Output the [x, y] coordinate of the center of the cell containing the given text.  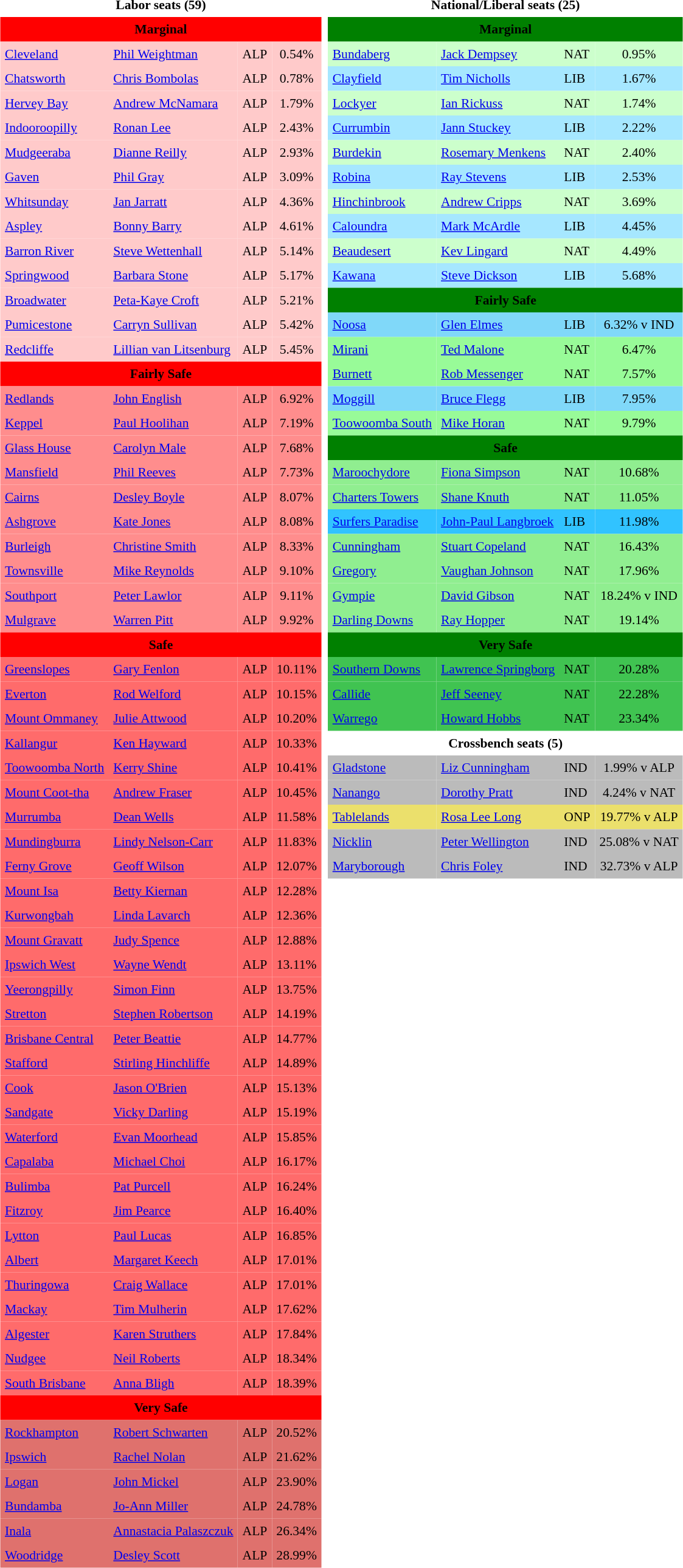
9.10% [297, 571]
Rosemary Menkens [498, 152]
Maryborough [382, 866]
Desley Scott [173, 1555]
Mount Isa [54, 890]
Hervey Bay [54, 103]
17.96% [639, 571]
5.17% [297, 275]
Gympie [382, 595]
18.39% [297, 1383]
Redlands [54, 398]
9.92% [297, 620]
2.43% [297, 128]
Jeff Seeney [498, 693]
5.21% [297, 300]
Howard Hobbs [498, 718]
19.77% v ALP [639, 817]
Waterford [54, 1136]
22.28% [639, 693]
Aspley [54, 226]
28.99% [297, 1555]
Lawrence Springborg [498, 669]
Mount Gravatt [54, 940]
Brisbane Central [54, 1038]
Jo-Ann Miller [173, 1506]
2.40% [639, 152]
Redcliffe [54, 349]
Glass House [54, 447]
12.88% [297, 940]
Desley Boyle [173, 497]
0.78% [297, 78]
Algester [54, 1333]
Kate Jones [173, 521]
21.62% [297, 1457]
Pat Purcell [173, 1186]
10.45% [297, 792]
Paul Hoolihan [173, 423]
Wayne Wendt [173, 965]
South Brisbane [54, 1383]
Lillian van Litsenburg [173, 349]
Steve Wettenhall [173, 250]
Barron River [54, 250]
Mount Ommaney [54, 718]
9.11% [297, 595]
Noosa [382, 325]
12.36% [297, 915]
4.61% [297, 226]
5.42% [297, 325]
Ted Malone [498, 349]
11.05% [639, 497]
Kallangur [54, 743]
Neil Roberts [173, 1358]
Warrego [382, 718]
13.75% [297, 989]
Paul Lucas [173, 1235]
Julie Attwood [173, 718]
Pumicestone [54, 325]
1.67% [639, 78]
23.34% [639, 718]
Annastacia Palaszczuk [173, 1530]
Darling Downs [382, 620]
Carolyn Male [173, 447]
Indooroopilly [54, 128]
32.73% v ALP [639, 866]
Kawana [382, 275]
Chris Bombolas [173, 78]
20.28% [639, 669]
17.62% [297, 1309]
8.33% [297, 546]
Bruce Flegg [498, 398]
Peter Lawlor [173, 595]
20.52% [297, 1432]
David Gibson [498, 595]
0.95% [639, 53]
Fitzroy [54, 1211]
Peter Beattie [173, 1038]
Bundamba [54, 1506]
11.83% [297, 841]
Thuringowa [54, 1284]
Capalaba [54, 1161]
Gladstone [382, 768]
Dean Wells [173, 817]
Peta-Kaye Croft [173, 300]
10.11% [297, 669]
Mundingburra [54, 841]
1.79% [297, 103]
Karen Struthers [173, 1333]
Tablelands [382, 817]
10.15% [297, 693]
26.34% [297, 1530]
11.98% [639, 521]
Robina [382, 177]
Mackay [54, 1309]
Lindy Nelson-Carr [173, 841]
10.20% [297, 718]
12.28% [297, 890]
Burdekin [382, 152]
8.08% [297, 521]
Southern Downs [382, 669]
16.40% [297, 1211]
Logan [54, 1481]
Mirani [382, 349]
10.33% [297, 743]
Rod Welford [173, 693]
Keppel [54, 423]
Townsville [54, 571]
Moggill [382, 398]
24.78% [297, 1506]
Kerry Shine [173, 768]
Barbara Stone [173, 275]
Woodridge [54, 1555]
Stafford [54, 1063]
John Mickel [173, 1481]
Peter Wellington [498, 841]
18.24% v IND [639, 595]
Mudgeeraba [54, 152]
Cairns [54, 497]
15.85% [297, 1136]
Ashgrove [54, 521]
Cook [54, 1087]
Fiona Simpson [498, 472]
4.24% v NAT [639, 792]
Kurwongbah [54, 915]
Evan Moorhead [173, 1136]
Chris Foley [498, 866]
16.17% [297, 1161]
Robert Schwarten [173, 1432]
Broadwater [54, 300]
18.34% [297, 1358]
15.13% [297, 1087]
5.14% [297, 250]
6.92% [297, 398]
Simon Finn [173, 989]
Albert [54, 1260]
3.69% [639, 201]
John-Paul Langbroek [498, 521]
Steve Dickson [498, 275]
Springwood [54, 275]
2.53% [639, 177]
14.19% [297, 1014]
Liz Cunningham [498, 768]
Clayfield [382, 78]
Ferny Grove [54, 866]
Maroochydore [382, 472]
13.11% [297, 965]
Sandgate [54, 1112]
10.68% [639, 472]
Toowoomba North [54, 768]
Jason O'Brien [173, 1087]
Rosa Lee Long [498, 817]
Yeerongpilly [54, 989]
16.43% [639, 546]
Bundaberg [382, 53]
Lockyer [382, 103]
Mike Reynolds [173, 571]
Andrew McNamara [173, 103]
Lytton [54, 1235]
Tim Nicholls [498, 78]
Andrew Fraser [173, 792]
Ipswich West [54, 965]
Bonny Barry [173, 226]
Dorothy Pratt [498, 792]
Callide [382, 693]
Nudgee [54, 1358]
Rachel Nolan [173, 1457]
2.22% [639, 128]
4.49% [639, 250]
Beaudesert [382, 250]
1.74% [639, 103]
Ian Rickuss [498, 103]
Geoff Wilson [173, 866]
7.95% [639, 398]
Gregory [382, 571]
Kev Lingard [498, 250]
16.24% [297, 1186]
Carryn Sullivan [173, 325]
Cleveland [54, 53]
11.58% [297, 817]
8.07% [297, 497]
5.45% [297, 349]
12.07% [297, 866]
7.73% [297, 472]
Jack Dempsey [498, 53]
5.68% [639, 275]
Bulimba [54, 1186]
15.19% [297, 1112]
Jan Jarratt [173, 201]
Linda Lavarch [173, 915]
Chatsworth [54, 78]
Margaret Keech [173, 1260]
Toowoomba South [382, 423]
Ray Stevens [498, 177]
Phil Reeves [173, 472]
Anna Bligh [173, 1383]
Tim Mulherin [173, 1309]
Jim Pearce [173, 1211]
Stuart Copeland [498, 546]
Michael Choi [173, 1161]
Shane Knuth [498, 497]
6.32% v IND [639, 325]
14.77% [297, 1038]
Surfers Paradise [382, 521]
Stirling Hinchliffe [173, 1063]
Mark McArdle [498, 226]
Ronan Lee [173, 128]
Caloundra [382, 226]
4.36% [297, 201]
Inala [54, 1530]
Jann Stuckey [498, 128]
1.99% v ALP [639, 768]
6.47% [639, 349]
Stretton [54, 1014]
Christine Smith [173, 546]
Mulgrave [54, 620]
Vaughan Johnson [498, 571]
9.79% [639, 423]
Mike Horan [498, 423]
Dianne Reilly [173, 152]
Rob Messenger [498, 374]
Currumbin [382, 128]
7.68% [297, 447]
Stephen Robertson [173, 1014]
7.19% [297, 423]
Nanango [382, 792]
7.57% [639, 374]
ONP [577, 817]
2.93% [297, 152]
Crossbench seats (5) [505, 743]
Burleigh [54, 546]
Rockhampton [54, 1432]
17.84% [297, 1333]
Phil Gray [173, 177]
Vicky Darling [173, 1112]
Whitsunday [54, 201]
Murrumba [54, 817]
0.54% [297, 53]
Warren Pitt [173, 620]
10.41% [297, 768]
Betty Kiernan [173, 890]
Cunningham [382, 546]
Burnett [382, 374]
19.14% [639, 620]
Everton [54, 693]
Phil Weightman [173, 53]
Mount Coot-tha [54, 792]
23.90% [297, 1481]
16.85% [297, 1235]
John English [173, 398]
Andrew Cripps [498, 201]
Gary Fenlon [173, 669]
Mansfield [54, 472]
Hinchinbrook [382, 201]
14.89% [297, 1063]
Ray Hopper [498, 620]
Southport [54, 595]
Glen Elmes [498, 325]
Craig Wallace [173, 1284]
Gaven [54, 177]
3.09% [297, 177]
4.45% [639, 226]
Judy Spence [173, 940]
Greenslopes [54, 669]
Ipswich [54, 1457]
Ken Hayward [173, 743]
Nicklin [382, 841]
25.08% v NAT [639, 841]
Charters Towers [382, 497]
